Capture the cell that displays the provided text and extract its (X, Y) central coordinate. 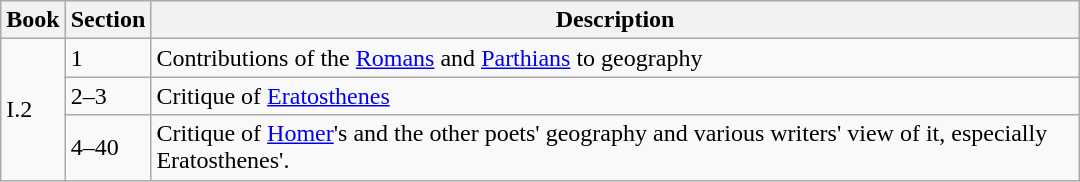
Contributions of the Romans and Parthians to geography (615, 58)
1 (108, 58)
Book (33, 20)
Critique of Eratosthenes (615, 96)
I.2 (33, 110)
Section (108, 20)
Critique of Homer's and the other poets' geography and various writers' view of it, especially Eratosthenes'. (615, 148)
4–40 (108, 148)
Description (615, 20)
2–3 (108, 96)
